Scan for the cell matching the given text and deliver its (X, Y) coordinate at center. 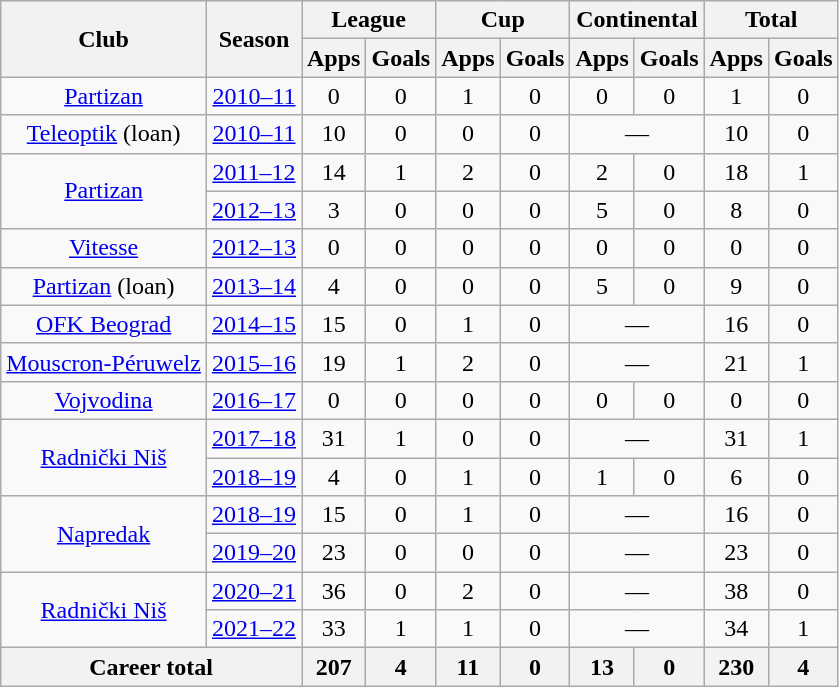
2014–15 (254, 324)
2016–17 (254, 400)
38 (736, 591)
33 (334, 629)
21 (736, 362)
14 (334, 172)
Vitesse (104, 248)
OFK Beograd (104, 324)
2015–16 (254, 362)
2013–14 (254, 286)
Total (771, 20)
11 (468, 667)
207 (334, 667)
6 (736, 477)
2017–18 (254, 438)
Club (104, 39)
Teleoptik (loan) (104, 134)
2021–22 (254, 629)
13 (602, 667)
Season (254, 39)
36 (334, 591)
9 (736, 286)
2019–20 (254, 553)
Continental (637, 20)
8 (736, 210)
3 (334, 210)
34 (736, 629)
2020–21 (254, 591)
2011–12 (254, 172)
Cup (503, 20)
230 (736, 667)
Vojvodina (104, 400)
Napredak (104, 534)
League (369, 20)
19 (334, 362)
18 (736, 172)
Partizan (loan) (104, 286)
Mouscron-Péruwelz (104, 362)
Career total (152, 667)
